Return [X, Y] of the center of cell containing provided text 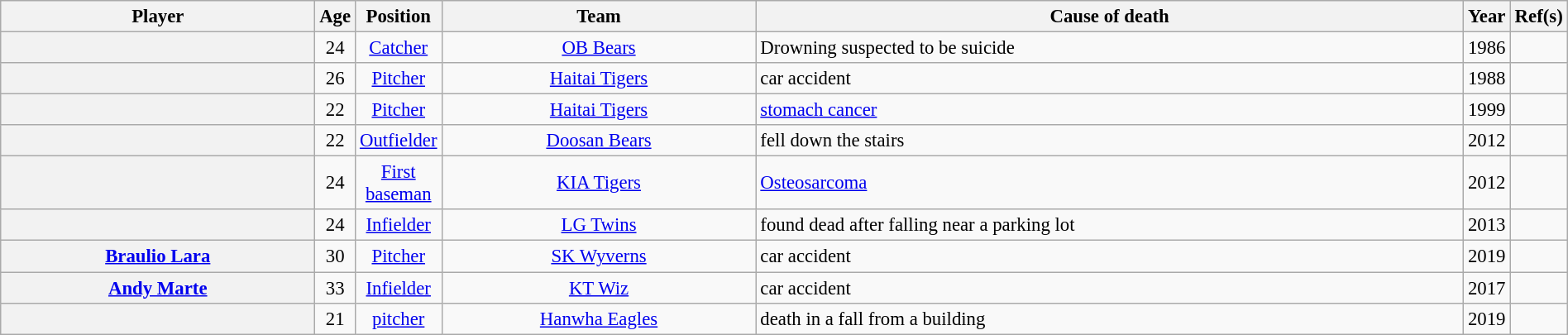
found dead after falling near a parking lot [1110, 226]
SK Wyverns [599, 256]
1986 [1487, 48]
Hanwha Eagles [599, 318]
LG Twins [599, 226]
1988 [1487, 79]
death in a fall from a building [1110, 318]
Age [336, 17]
Doosan Bears [599, 141]
OB Bears [599, 48]
33 [336, 288]
pitcher [399, 318]
First baseman [399, 184]
Drowning suspected to be suicide [1110, 48]
Catcher [399, 48]
Player [158, 17]
fell down the stairs [1110, 141]
Year [1487, 17]
Osteosarcoma [1110, 184]
stomach cancer [1110, 110]
Cause of death [1110, 17]
KIA Tigers [599, 184]
21 [336, 318]
Team [599, 17]
KT Wiz [599, 288]
Outfielder [399, 141]
Position [399, 17]
30 [336, 256]
Braulio Lara [158, 256]
2013 [1487, 226]
Andy Marte [158, 288]
26 [336, 79]
1999 [1487, 110]
Ref(s) [1538, 17]
2017 [1487, 288]
